Search for the cell housing the specified text and yield its [x, y] center coordinate. 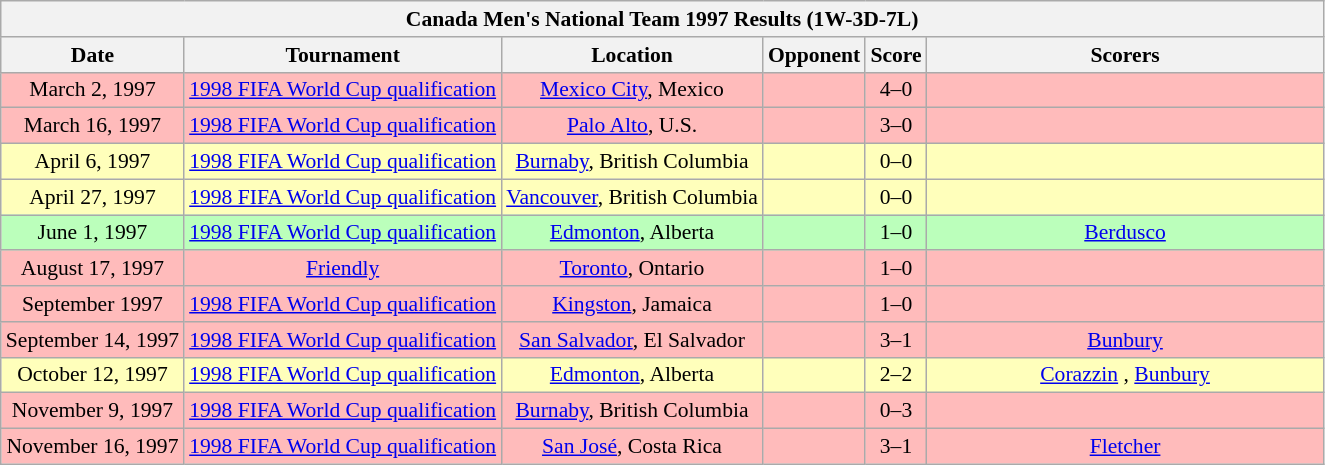
Berdusco [1126, 233]
4–0 [896, 90]
June 1, 1997 [92, 233]
Kingston, Jamaica [632, 304]
3–0 [896, 126]
2–2 [896, 375]
Friendly [342, 269]
Toronto, Ontario [632, 269]
October 12, 1997 [92, 375]
Scorers [1126, 55]
Vancouver, British Columbia [632, 197]
0–3 [896, 411]
San Salvador, El Salvador [632, 340]
Fletcher [1126, 447]
Bunbury [1126, 340]
Location [632, 55]
March 16, 1997 [92, 126]
November 16, 1997 [92, 447]
Date [92, 55]
Palo Alto, U.S. [632, 126]
April 6, 1997 [92, 162]
San José, Costa Rica [632, 447]
Canada Men's National Team 1997 Results (1W-3D-7L) [662, 19]
Mexico City, Mexico [632, 90]
September 1997 [92, 304]
September 14, 1997 [92, 340]
March 2, 1997 [92, 90]
Score [896, 55]
Opponent [814, 55]
August 17, 1997 [92, 269]
Tournament [342, 55]
April 27, 1997 [92, 197]
November 9, 1997 [92, 411]
Corazzin , Bunbury [1126, 375]
